Detect which cell encompasses the target text, then output its [X, Y] center coordinate. 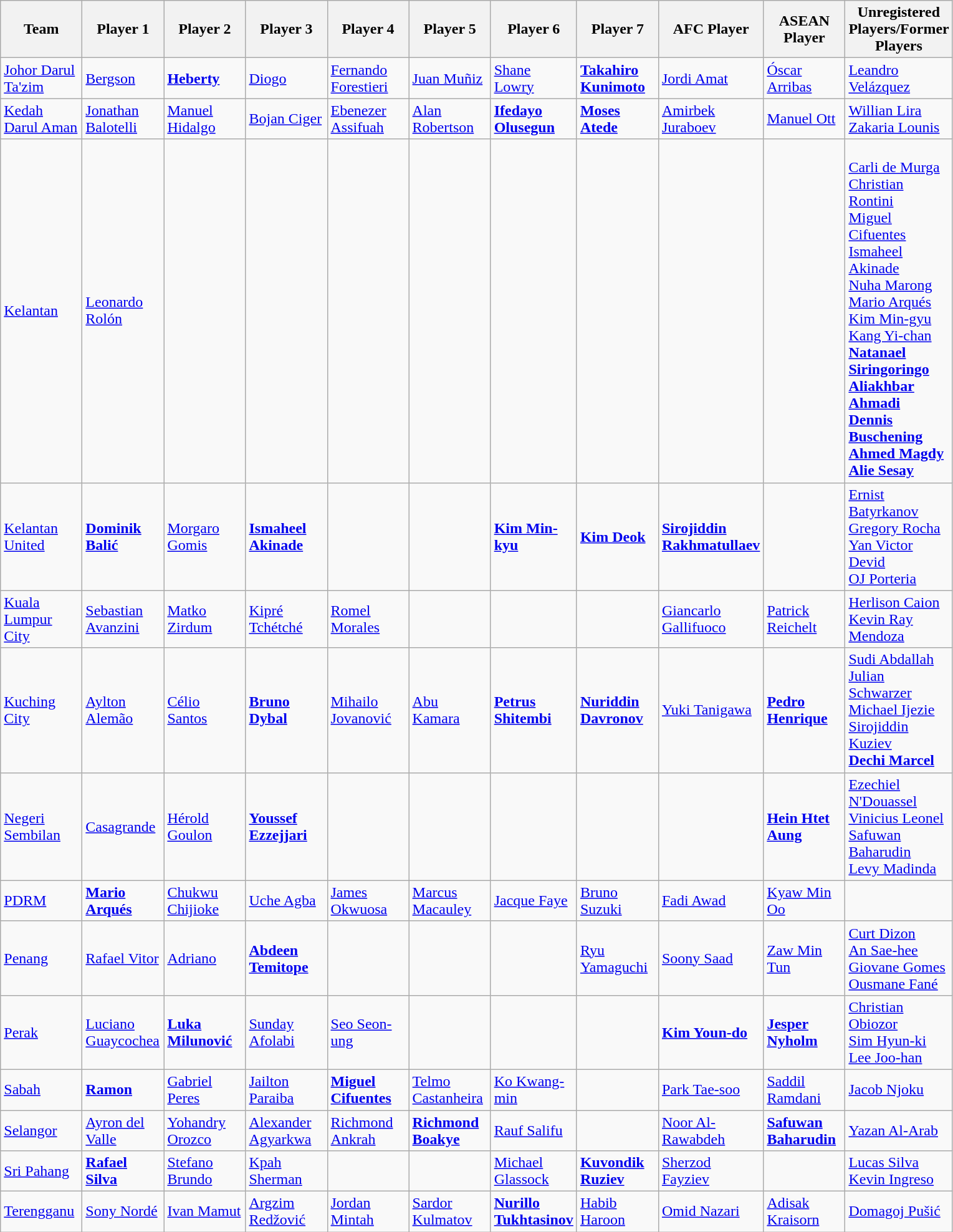
Luciano Guaycochea [123, 1032]
Rafael Vitor [123, 958]
Telmo Castanheira [450, 1090]
Christian Obiozor Sim Hyun-ki Lee Joo-han [899, 1032]
Sri Pahang [41, 1171]
Hérold Goulon [204, 827]
Hein Htet Aung [804, 827]
Rafael Silva [123, 1171]
Casagrande [123, 827]
Abdeen Temitope [287, 958]
Fernando Forestieri [368, 79]
Giancarlo Gallifuoco [711, 619]
Jordi Amat [711, 79]
Manuel Ott [804, 118]
Kim Youn-do [711, 1032]
Perak [41, 1032]
Yuki Tanigawa [711, 710]
Player 7 [617, 29]
Romel Morales [368, 619]
Jacob Njoku [899, 1090]
Player 1 [123, 29]
Kuala Lumpur City [41, 619]
Kedah Darul Aman [41, 118]
Kyaw Min Oo [804, 900]
Leandro Velázquez [899, 79]
Kim Min-kyu [534, 536]
PDRM [41, 900]
Ifedayo Olusegun [534, 118]
Amirbek Juraboev [711, 118]
Lucas Silva Kevin Ingreso [899, 1171]
Miguel Cifuentes [368, 1090]
Ko Kwang-min [534, 1090]
Habib Haroon [617, 1212]
Noor Al-Rawabdeh [711, 1130]
Morgaro Gomis [204, 536]
Sabah [41, 1090]
Player 2 [204, 29]
Patrick Reichelt [804, 619]
Kelantan United [41, 536]
Michael Glassock [534, 1171]
Bruno Suzuki [617, 900]
Ryu Yamaguchi [617, 958]
Sony Nordé [123, 1212]
Johor Darul Ta'zim [41, 79]
Alan Robertson [450, 118]
Adisak Kraisorn [804, 1212]
Negeri Sembilan [41, 827]
Bojan Ciger [287, 118]
Heberty [204, 79]
Moses Atede [617, 118]
Mihailo Jovanović [368, 710]
Jordan Mintah [368, 1212]
Saddil Ramdani [804, 1090]
Aylton Alemão [123, 710]
Yohandry Orozco [204, 1130]
Adriano [204, 958]
Kuching City [41, 710]
Kipré Tchétché [287, 619]
Richmond Ankrah [368, 1130]
Terengganu [41, 1212]
Diogo [287, 79]
Player 4 [368, 29]
Célio Santos [204, 710]
Ezechiel N'Douassel Vinicius Leonel Safuwan Baharudin Levy Madinda [899, 827]
Leonardo Rolón [123, 310]
Kuvondik Ruziev [617, 1171]
Penang [41, 958]
ASEAN Player [804, 29]
Safuwan Baharudin [804, 1130]
Luka Milunović [204, 1032]
Jonathan Balotelli [123, 118]
Ramon [123, 1090]
Abu Kamara [450, 710]
Ayron del Valle [123, 1130]
Player 5 [450, 29]
Nurillo Tukhtasinov [534, 1212]
Shane Lowry [534, 79]
Zaw Min Tun [804, 958]
Bruno Dybal [287, 710]
Nuriddin Davronov [617, 710]
Fadi Awad [711, 900]
Curt Dizon An Sae-hee Giovane Gomes Ousmane Fané [899, 958]
Domagoj Pušić [899, 1212]
Jesper Nyholm [804, 1032]
Unregistered Players/Former Players [899, 29]
Willian Lira Zakaria Lounis [899, 118]
Alexander Agyarkwa [287, 1130]
Team [41, 29]
Petrus Shitembi [534, 710]
Kpah Sherman [287, 1171]
Mario Arqués [123, 900]
Selangor [41, 1130]
Sherzod Fayziev [711, 1171]
Sardor Kulmatov [450, 1212]
Player 3 [287, 29]
Kim Deok [617, 536]
Rauf Salifu [534, 1130]
Juan Muñiz [450, 79]
James Okwuosa [368, 900]
Bergson [123, 79]
Sebastian Avanzini [123, 619]
Jailton Paraiba [287, 1090]
Ebenezer Assifuah [368, 118]
Gabriel Peres [204, 1090]
Sirojiddin Rakhmatullaev [711, 536]
Sunday Afolabi [287, 1032]
Sudi Abdallah Julian Schwarzer Michael Ijezie Sirojiddin Kuziev Dechi Marcel [899, 710]
Omid Nazari [711, 1212]
Herlison Caion Kevin Ray Mendoza [899, 619]
Matko Zirdum [204, 619]
Soony Saad [711, 958]
Marcus Macauley [450, 900]
Takahiro Kunimoto [617, 79]
Richmond Boakye [450, 1130]
Ivan Mamut [204, 1212]
Dominik Balić [123, 536]
AFC Player [711, 29]
Argzim Redžović [287, 1212]
Park Tae-soo [711, 1090]
Yazan Al-Arab [899, 1130]
Uche Agba [287, 900]
Ismaheel Akinade [287, 536]
Manuel Hidalgo [204, 118]
Óscar Arribas [804, 79]
Jacque Faye [534, 900]
Youssef Ezzejjari [287, 827]
Seo Seon-ung [368, 1032]
Chukwu Chijioke [204, 900]
Pedro Henrique [804, 710]
Player 6 [534, 29]
Kelantan [41, 310]
Stefano Brundo [204, 1171]
Ernist Batyrkanov Gregory Rocha Yan Victor Devid OJ Porteria [899, 536]
